Return the [X, Y] coordinate for the center point of the cell that contains the specified text.  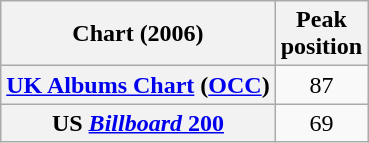
UK Albums Chart (OCC) [138, 85]
US Billboard 200 [138, 123]
69 [321, 123]
87 [321, 85]
Chart (2006) [138, 34]
Peak position [321, 34]
